Search for the cell housing the specified text and yield its [X, Y] center coordinate. 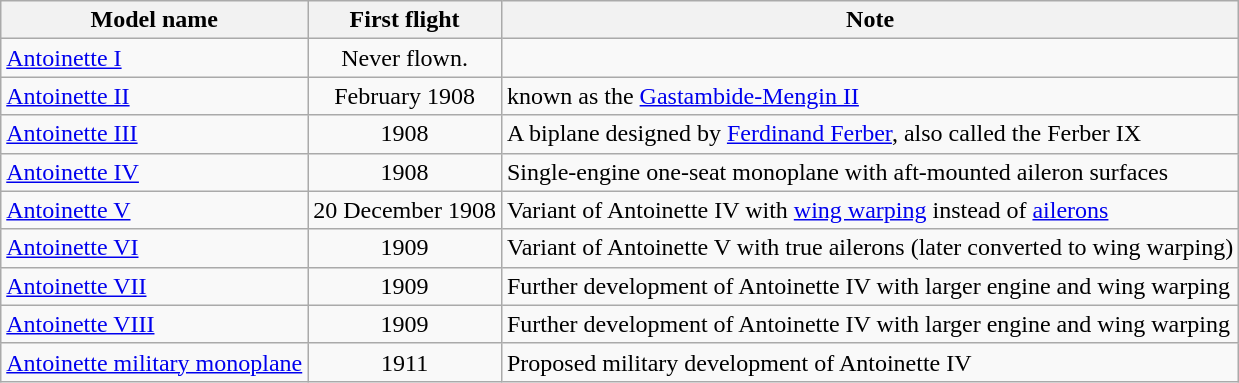
Never flown. [405, 58]
Antoinette V [154, 210]
Antoinette IV [154, 172]
1911 [405, 362]
20 December 1908 [405, 210]
Antoinette III [154, 134]
Proposed military development of Antoinette IV [870, 362]
Antoinette II [154, 96]
Antoinette VI [154, 248]
Single-engine one-seat monoplane with aft-mounted aileron surfaces [870, 172]
Antoinette I [154, 58]
Antoinette VIII [154, 324]
Variant of Antoinette V with true ailerons (later converted to wing warping) [870, 248]
First flight [405, 20]
Antoinette military monoplane [154, 362]
Model name [154, 20]
Variant of Antoinette IV with wing warping instead of ailerons [870, 210]
Antoinette VII [154, 286]
A biplane designed by Ferdinand Ferber, also called the Ferber IX [870, 134]
known as the Gastambide-Mengin II [870, 96]
February 1908 [405, 96]
Note [870, 20]
